From the cell containing the given text, extract its center point as (x, y) coordinate. 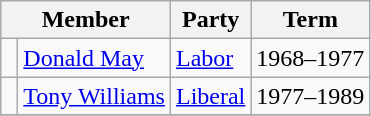
1968–1977 (310, 58)
Labor (210, 58)
Party (210, 20)
1977–1989 (310, 96)
Donald May (94, 58)
Tony Williams (94, 96)
Liberal (210, 96)
Member (86, 20)
Term (310, 20)
